Detect which cell encompasses the target text, then output its (x, y) center coordinate. 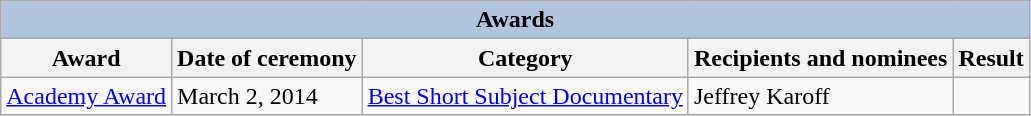
Result (991, 58)
Awards (516, 20)
Date of ceremony (268, 58)
Academy Award (86, 96)
Recipients and nominees (820, 58)
March 2, 2014 (268, 96)
Category (525, 58)
Award (86, 58)
Jeffrey Karoff (820, 96)
Best Short Subject Documentary (525, 96)
